For the text-containing cell, return its midpoint in (X, Y) coordinate format. 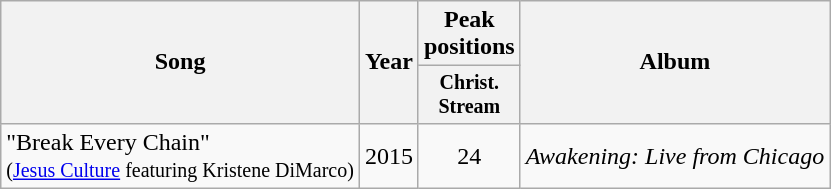
24 (469, 156)
Christ. Stream (469, 94)
"Break Every Chain" (Jesus Culture featuring Kristene DiMarco) (180, 156)
Awakening: Live from Chicago (674, 156)
Album (674, 62)
2015 (388, 156)
Song (180, 62)
Year (388, 62)
Peakpositions (469, 34)
